Pinpoint the cell where the given text exists, returning its [X, Y] midpoint coordinate. 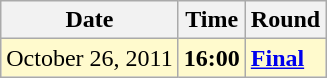
Time [212, 20]
16:00 [212, 58]
Date [90, 20]
Final [285, 58]
Round [285, 20]
October 26, 2011 [90, 58]
